Pinpoint the cell where the given text exists, returning its (x, y) midpoint coordinate. 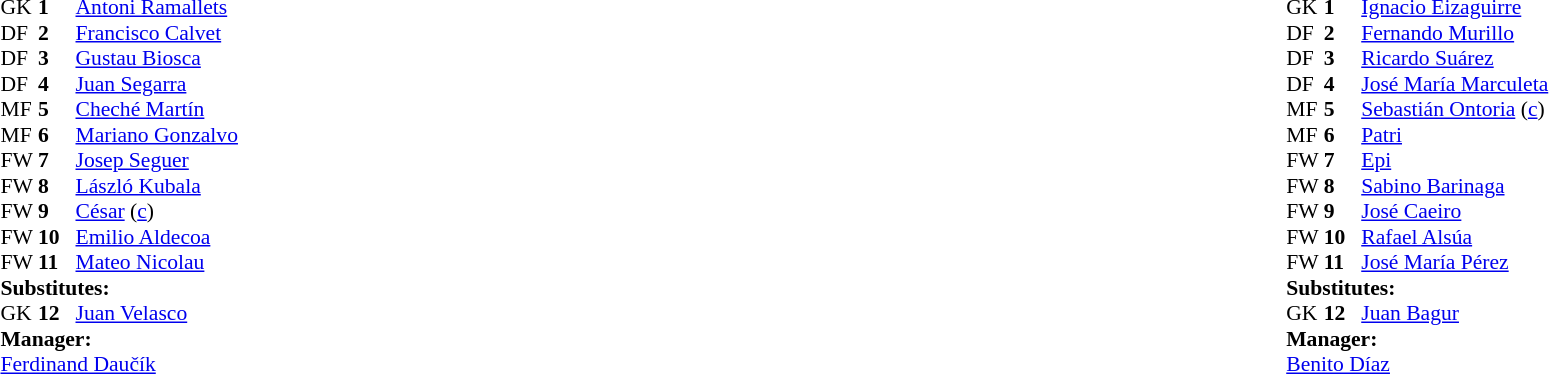
Mateo Nicolau (157, 263)
Francisco Calvet (157, 33)
José Caeiro (1454, 211)
Gustau Biosca (157, 59)
Ricardo Suárez (1454, 59)
László Kubala (157, 186)
Rafael Alsúa (1454, 237)
Josep Seguer (157, 161)
Sabino Barinaga (1454, 186)
Juan Bagur (1454, 313)
Mariano Gonzalvo (157, 135)
Emilio Aldecoa (157, 237)
Juan Segarra (157, 84)
Epi (1454, 161)
Sebastián Ontoria (c) (1454, 109)
Cheché Martín (157, 109)
Patri (1454, 135)
José María Pérez (1454, 263)
César (c) (157, 211)
Juan Velasco (157, 313)
José María Marculeta (1454, 84)
Fernando Murillo (1454, 33)
